Pinpoint the cell where the given text exists, returning its [x, y] midpoint coordinate. 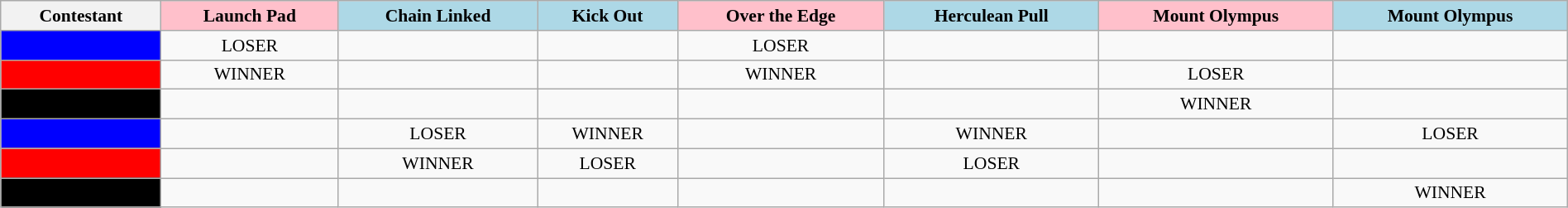
Kick Out [607, 16]
Launch Pad [250, 16]
Herculean Pull [991, 16]
Contestant [81, 16]
Chain Linked [438, 16]
Over the Edge [781, 16]
